For the text-containing cell, return its midpoint in (x, y) coordinate format. 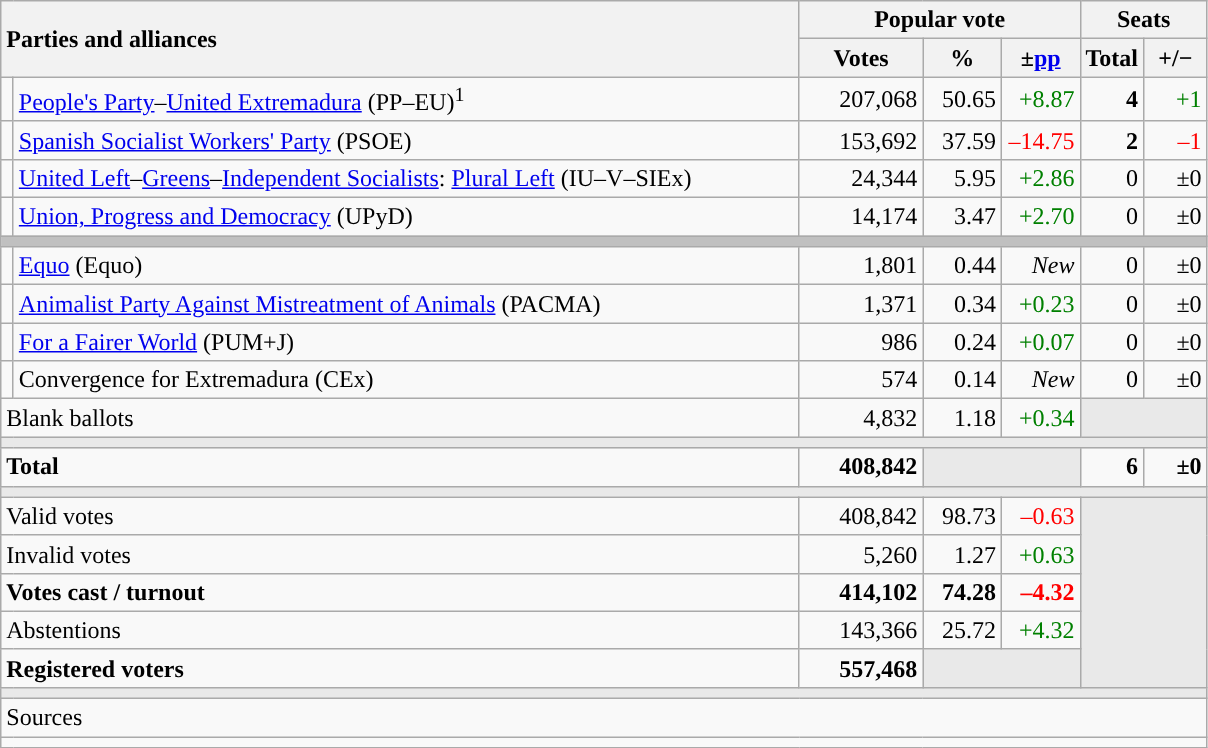
+/− (1176, 58)
2 (1112, 140)
0.14 (962, 380)
557,468 (861, 668)
Votes cast / turnout (400, 592)
24,344 (861, 178)
–0.63 (1040, 516)
Sources (604, 718)
Blank ballots (400, 418)
Invalid votes (400, 554)
4 (1112, 100)
For a Fairer World (PUM+J) (406, 342)
+0.23 (1040, 304)
+0.34 (1040, 418)
1,801 (861, 266)
Valid votes (400, 516)
6 (1112, 467)
Convergence for Extremadura (CEx) (406, 380)
Votes (861, 58)
98.73 (962, 516)
+0.63 (1040, 554)
574 (861, 380)
986 (861, 342)
Union, Progress and Democracy (UPyD) (406, 217)
+0.07 (1040, 342)
% (962, 58)
Spanish Socialist Workers' Party (PSOE) (406, 140)
Registered voters (400, 668)
+2.86 (1040, 178)
–4.32 (1040, 592)
–1 (1176, 140)
+8.87 (1040, 100)
37.59 (962, 140)
1.27 (962, 554)
+2.70 (1040, 217)
Abstentions (400, 630)
50.65 (962, 100)
153,692 (861, 140)
414,102 (861, 592)
25.72 (962, 630)
Seats (1144, 20)
5.95 (962, 178)
Animalist Party Against Mistreatment of Animals (PACMA) (406, 304)
–14.75 (1040, 140)
143,366 (861, 630)
4,832 (861, 418)
Equo (Equo) (406, 266)
United Left–Greens–Independent Socialists: Plural Left (IU–V–SIEx) (406, 178)
±pp (1040, 58)
Parties and alliances (400, 39)
+4.32 (1040, 630)
3.47 (962, 217)
0.34 (962, 304)
0.24 (962, 342)
1,371 (861, 304)
People's Party–United Extremadura (PP–EU)1 (406, 100)
1.18 (962, 418)
+1 (1176, 100)
14,174 (861, 217)
5,260 (861, 554)
74.28 (962, 592)
Popular vote (940, 20)
207,068 (861, 100)
0.44 (962, 266)
